Capture the cell that displays the provided text and extract its (x, y) central coordinate. 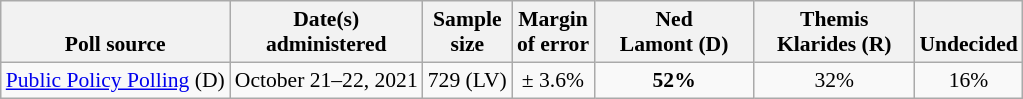
52% (674, 80)
729 (LV) (468, 80)
NedLamont (D) (674, 32)
Date(s)administered (326, 32)
± 3.6% (553, 80)
32% (834, 80)
Undecided (968, 32)
Samplesize (468, 32)
ThemisKlarides (R) (834, 32)
16% (968, 80)
Public Policy Polling (D) (116, 80)
October 21–22, 2021 (326, 80)
Marginof error (553, 32)
Poll source (116, 32)
